Output the [x, y] coordinate of the center of the cell containing the given text.  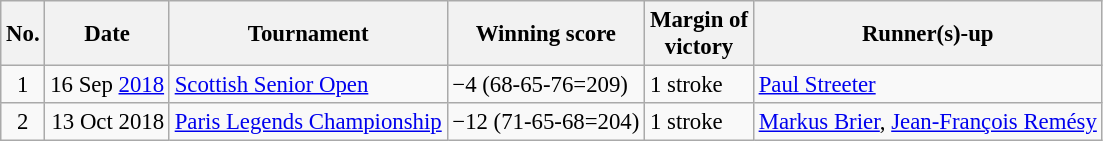
Scottish Senior Open [308, 85]
1 [23, 85]
−4 (68-65-76=209) [546, 85]
2 [23, 122]
Markus Brier, Jean-François Remésy [928, 122]
Paul Streeter [928, 85]
No. [23, 34]
Date [107, 34]
−12 (71-65-68=204) [546, 122]
Runner(s)-up [928, 34]
16 Sep 2018 [107, 85]
Tournament [308, 34]
13 Oct 2018 [107, 122]
Paris Legends Championship [308, 122]
Margin ofvictory [700, 34]
Winning score [546, 34]
